Pinpoint the cell where the given text exists, returning its (X, Y) midpoint coordinate. 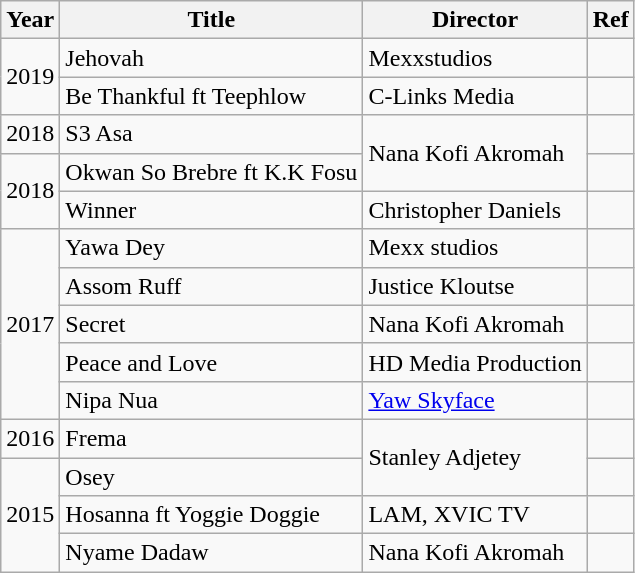
2015 (30, 515)
Title (212, 20)
Okwan So Brebre ft K.K Fosu (212, 172)
Frema (212, 438)
Ref (610, 20)
HD Media Production (475, 362)
Peace and Love (212, 362)
Christopher Daniels (475, 210)
Winner (212, 210)
Nyame Dadaw (212, 553)
S3 Asa (212, 134)
2017 (30, 324)
Yaw Skyface (475, 400)
Osey (212, 477)
Justice Kloutse (475, 286)
C-Links Media (475, 96)
Nipa Nua (212, 400)
2016 (30, 438)
Secret (212, 324)
Mexxstudios (475, 58)
Year (30, 20)
Assom Ruff (212, 286)
2019 (30, 77)
LAM, XVIC TV (475, 515)
Yawa Dey (212, 248)
Be Thankful ft Teephlow (212, 96)
Hosanna ft Yoggie Doggie (212, 515)
Mexx studios (475, 248)
Director (475, 20)
Stanley Adjetey (475, 457)
Jehovah (212, 58)
